Return (x, y) of the center of cell containing provided text 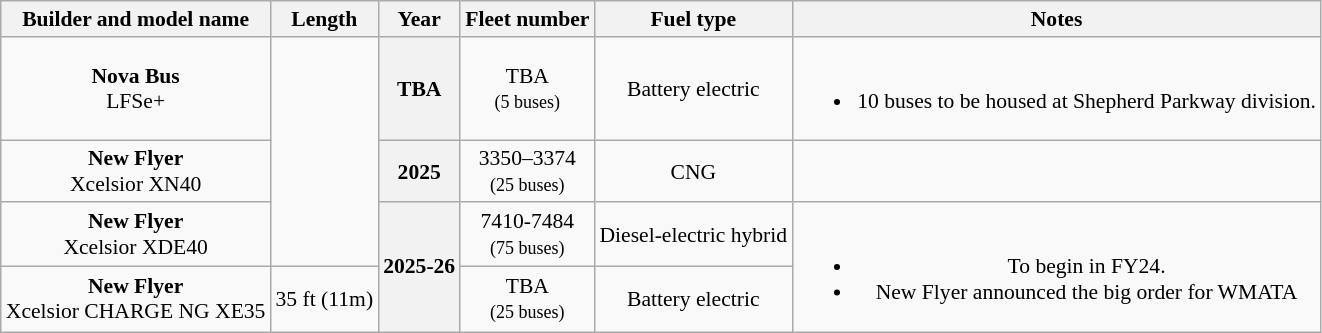
Year (419, 19)
TBA(25 buses) (527, 300)
Builder and model name (136, 19)
New FlyerXcelsior XDE40 (136, 234)
35 ft (11m) (324, 300)
TBA (419, 89)
Notes (1056, 19)
New FlyerXcelsior XN40 (136, 172)
Nova BusLFSe+ (136, 89)
2025-26 (419, 267)
Fleet number (527, 19)
7410-7484(75 buses) (527, 234)
New FlyerXcelsior CHARGE NG XE35 (136, 300)
3350–3374(25 buses) (527, 172)
2025 (419, 172)
To begin in FY24.New Flyer announced the big order for WMATA (1056, 267)
10 buses to be housed at Shepherd Parkway division. (1056, 89)
Fuel type (693, 19)
CNG (693, 172)
Length (324, 19)
TBA(5 buses) (527, 89)
Diesel-electric hybrid (693, 234)
